Return (x, y) of the center of cell containing provided text 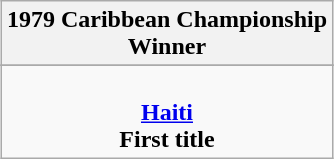
HaitiFirst title (166, 112)
1979 Caribbean ChampionshipWinner (166, 34)
